Capture the cell that displays the provided text and extract its (x, y) central coordinate. 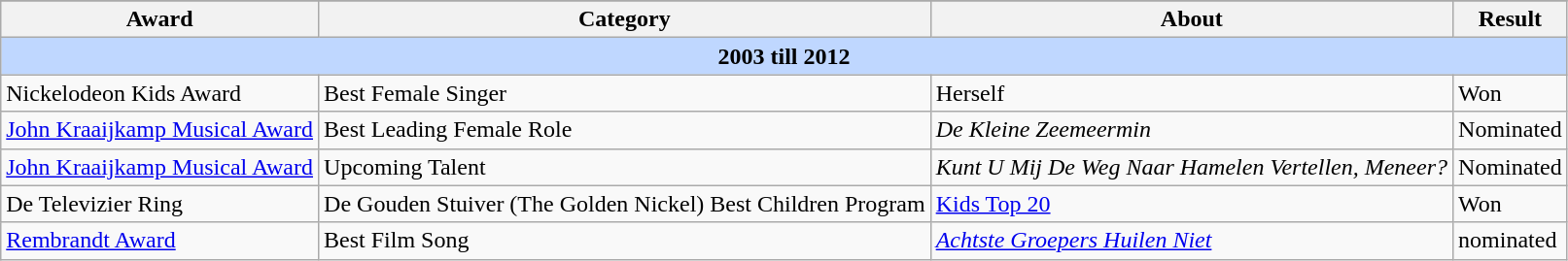
De Gouden Stuiver (The Golden Nickel) Best Children Program (625, 204)
Best Film Song (625, 241)
Best Female Singer (625, 93)
2003 till 2012 (784, 56)
Upcoming Talent (625, 167)
Category (625, 19)
Best Leading Female Role (625, 130)
nominated (1511, 241)
Rembrandt Award (159, 241)
Kids Top 20 (1192, 204)
Achtste Groepers Huilen Niet (1192, 241)
About (1192, 19)
De Televizier Ring (159, 204)
Result (1511, 19)
Nickelodeon Kids Award (159, 93)
Kunt U Mij De Weg Naar Hamelen Vertellen, Meneer? (1192, 167)
Award (159, 19)
De Kleine Zeemeermin (1192, 130)
Herself (1192, 93)
